Output the [X, Y] coordinate of the center of the cell containing the given text.  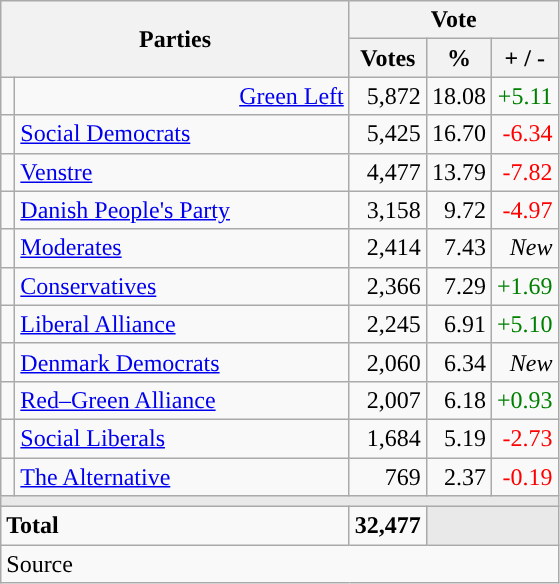
Total [176, 526]
2,366 [388, 286]
16.70 [458, 134]
Venstre [182, 172]
Vote [454, 20]
6.91 [458, 324]
-4.97 [524, 210]
-6.34 [524, 134]
7.29 [458, 286]
+5.11 [524, 96]
6.18 [458, 400]
13.79 [458, 172]
+5.10 [524, 324]
9.72 [458, 210]
Red–Green Alliance [182, 400]
% [458, 58]
Social Liberals [182, 438]
1,684 [388, 438]
2,414 [388, 248]
Green Left [182, 96]
-2.73 [524, 438]
18.08 [458, 96]
6.34 [458, 362]
Conservatives [182, 286]
Source [280, 564]
The Alternative [182, 477]
-0.19 [524, 477]
+0.93 [524, 400]
7.43 [458, 248]
+1.69 [524, 286]
2,060 [388, 362]
5,425 [388, 134]
2.37 [458, 477]
Liberal Alliance [182, 324]
Danish People's Party [182, 210]
769 [388, 477]
4,477 [388, 172]
3,158 [388, 210]
-7.82 [524, 172]
5,872 [388, 96]
2,245 [388, 324]
32,477 [388, 526]
Moderates [182, 248]
Denmark Democrats [182, 362]
+ / - [524, 58]
Social Democrats [182, 134]
Parties [176, 39]
2,007 [388, 400]
5.19 [458, 438]
Votes [388, 58]
